Output the [x, y] coordinate of the center of the cell containing the given text.  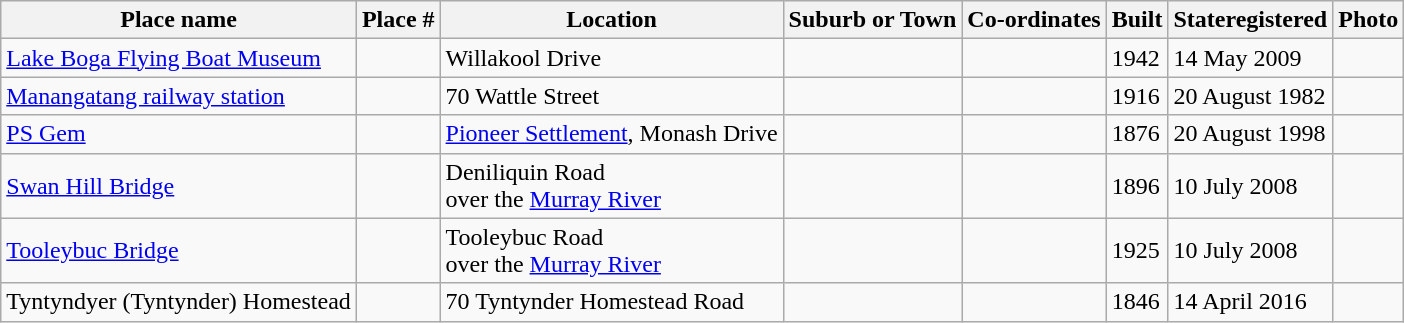
PS Gem [179, 134]
20 August 1998 [1250, 134]
Tooleybuc Bridge [179, 250]
1846 [1137, 302]
Swan Hill Bridge [179, 186]
Place # [398, 20]
Deniliquin Roadover the Murray River [612, 186]
1916 [1137, 96]
Stateregistered [1250, 20]
1925 [1137, 250]
Willakool Drive [612, 58]
70 Wattle Street [612, 96]
14 May 2009 [1250, 58]
1876 [1137, 134]
70 Tyntynder Homestead Road [612, 302]
Tooleybuc Roadover the Murray River [612, 250]
Lake Boga Flying Boat Museum [179, 58]
Location [612, 20]
20 August 1982 [1250, 96]
14 April 2016 [1250, 302]
Photo [1368, 20]
Manangatang railway station [179, 96]
1942 [1137, 58]
Place name [179, 20]
Pioneer Settlement, Monash Drive [612, 134]
Suburb or Town [872, 20]
Tyntyndyer (Tyntynder) Homestead [179, 302]
1896 [1137, 186]
Co-ordinates [1034, 20]
Built [1137, 20]
